Return the (X, Y) coordinate for the center point of the cell that contains the specified text.  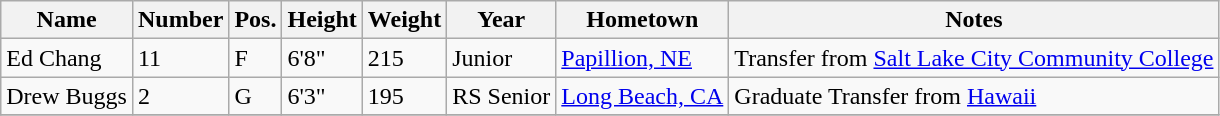
6'3" (322, 96)
Pos. (256, 20)
Notes (974, 20)
Name (67, 20)
F (256, 58)
Weight (404, 20)
215 (404, 58)
Graduate Transfer from Hawaii (974, 96)
11 (180, 58)
Long Beach, CA (642, 96)
Number (180, 20)
Junior (502, 58)
Papillion, NE (642, 58)
RS Senior (502, 96)
Ed Chang (67, 58)
Drew Buggs (67, 96)
2 (180, 96)
6'8" (322, 58)
G (256, 96)
Year (502, 20)
Height (322, 20)
195 (404, 96)
Hometown (642, 20)
Transfer from Salt Lake City Community College (974, 58)
